Determine the (x, y) coordinate at the center of the cell enclosing the given text.  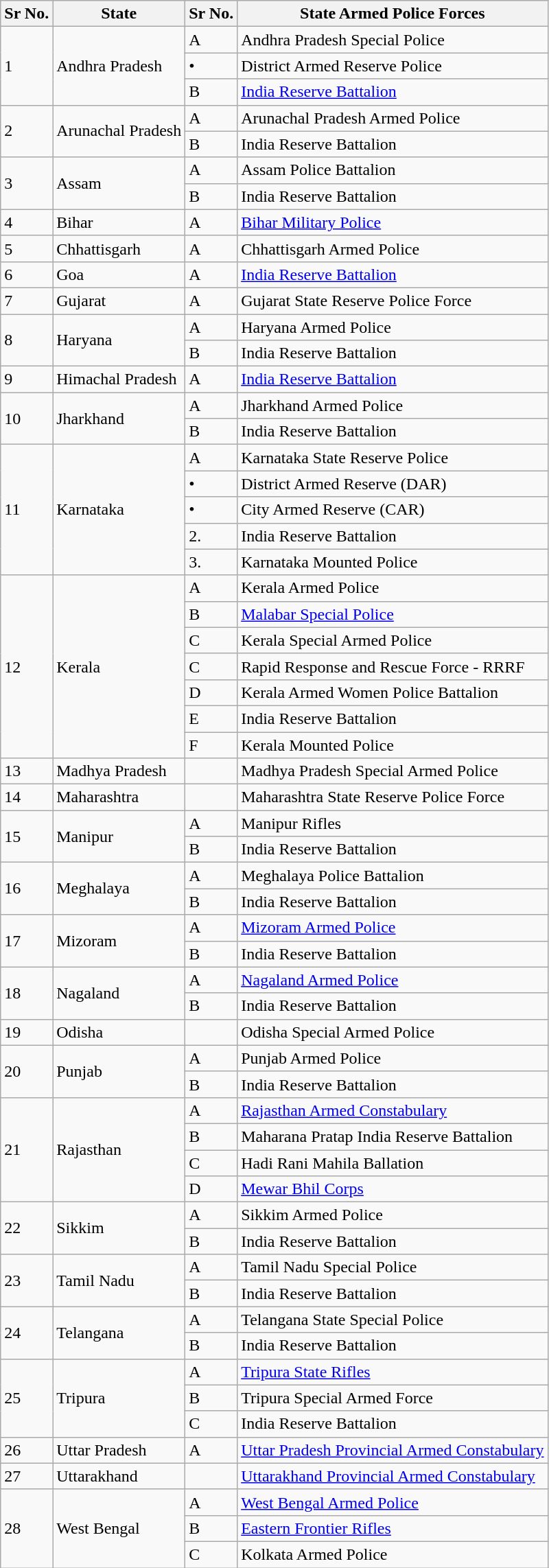
Maharashtra (119, 797)
19 (27, 1032)
16 (27, 889)
Kerala Mounted Police (393, 745)
Sikkim (119, 1228)
Punjab Armed Police (393, 1058)
Kerala Armed Women Police Battalion (393, 692)
Tripura State Rifles (393, 1372)
State (119, 14)
2. (211, 536)
West Bengal (119, 1528)
F (211, 745)
Assam (119, 183)
City Armed Reserve (CAR) (393, 510)
Goa (119, 274)
Nagaland Armed Police (393, 980)
State Armed Police Forces (393, 14)
25 (27, 1398)
23 (27, 1280)
24 (27, 1333)
Manipur (119, 836)
1 (27, 66)
Maharana Pratap India Reserve Battalion (393, 1136)
15 (27, 836)
Kolkata Armed Police (393, 1554)
Arunachal Pradesh Armed Police (393, 118)
Nagaland (119, 993)
Hadi Rani Mahila Ballation (393, 1163)
28 (27, 1528)
Uttarakhand (119, 1476)
Bihar Military Police (393, 222)
Rapid Response and Rescue Force - RRRF (393, 666)
Mizoram (119, 941)
13 (27, 771)
E (211, 718)
Karnataka State Reserve Police (393, 458)
Haryana (119, 340)
Uttar Pradesh Provincial Armed Constabulary (393, 1450)
Meghalaya Police Battalion (393, 876)
Jharkhand Armed Police (393, 406)
2 (27, 131)
11 (27, 510)
Tripura (119, 1398)
Mizoram Armed Police (393, 928)
Sikkim Armed Police (393, 1215)
22 (27, 1228)
Chhattisgarh Armed Police (393, 248)
Odisha Special Armed Police (393, 1032)
Himachal Pradesh (119, 379)
18 (27, 993)
Tripura Special Armed Force (393, 1398)
Kerala (119, 666)
Tamil Nadu Special Police (393, 1267)
3 (27, 183)
Chhattisgarh (119, 248)
7 (27, 301)
Karnataka Mounted Police (393, 562)
Kerala Special Armed Police (393, 640)
6 (27, 274)
20 (27, 1071)
District Armed Reserve Police (393, 66)
26 (27, 1450)
Uttar Pradesh (119, 1450)
Madhya Pradesh Special Armed Police (393, 771)
Telangana State Special Police (393, 1320)
4 (27, 222)
Rajasthan (119, 1149)
12 (27, 666)
West Bengal Armed Police (393, 1502)
Madhya Pradesh (119, 771)
Gujarat State Reserve Police Force (393, 301)
5 (27, 248)
Telangana (119, 1333)
10 (27, 419)
3. (211, 562)
Rajasthan Armed Constabulary (393, 1110)
Andhra Pradesh (119, 66)
Andhra Pradesh Special Police (393, 40)
27 (27, 1476)
8 (27, 340)
Mewar Bhil Corps (393, 1189)
Punjab (119, 1071)
Maharashtra State Reserve Police Force (393, 797)
Odisha (119, 1032)
Gujarat (119, 301)
Assam Police Battalion (393, 170)
Karnataka (119, 510)
Meghalaya (119, 889)
Jharkhand (119, 419)
Manipur Rifles (393, 823)
Uttarakhand Provincial Armed Constabulary (393, 1476)
9 (27, 379)
Tamil Nadu (119, 1280)
Eastern Frontier Rifles (393, 1528)
17 (27, 941)
Kerala Armed Police (393, 588)
Bihar (119, 222)
Haryana Armed Police (393, 327)
Malabar Special Police (393, 614)
14 (27, 797)
21 (27, 1149)
District Armed Reserve (DAR) (393, 484)
Arunachal Pradesh (119, 131)
